Scan for the cell matching the given text and deliver its (x, y) coordinate at center. 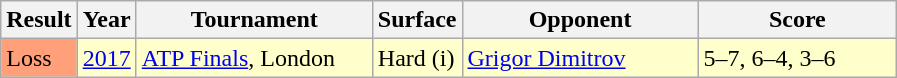
ATP Finals, London (254, 58)
Surface (417, 20)
Score (798, 20)
Grigor Dimitrov (580, 58)
Hard (i) (417, 58)
Opponent (580, 20)
Tournament (254, 20)
Year (106, 20)
Result (39, 20)
5–7, 6–4, 3–6 (798, 58)
2017 (106, 58)
Loss (39, 58)
